Provide the [x, y] coordinate of the cell's center where the given text is located.  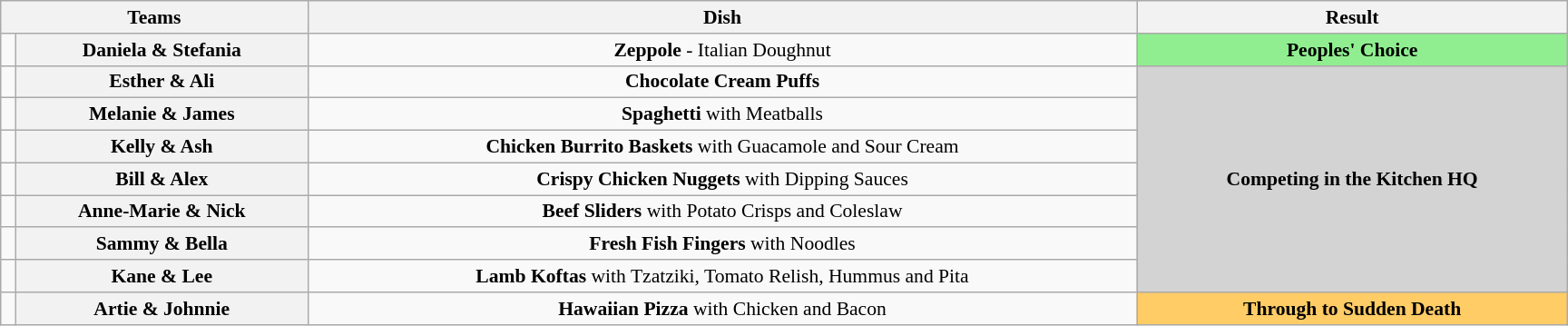
Result [1352, 17]
Peoples' Choice [1352, 50]
Zeppole - Italian Doughnut [722, 50]
Esther & Ali [162, 82]
Kelly & Ash [162, 147]
Bill & Alex [162, 179]
Lamb Koftas with Tzatziki, Tomato Relish, Hummus and Pita [722, 276]
Dish [722, 17]
Kane & Lee [162, 276]
Competing in the Kitchen HQ [1352, 178]
Beef Sliders with Potato Crisps and Coleslaw [722, 212]
Teams [154, 17]
Through to Sudden Death [1352, 309]
Fresh Fish Fingers with Noodles [722, 244]
Chicken Burrito Baskets with Guacamole and Sour Cream [722, 147]
Melanie & James [162, 114]
Hawaiian Pizza with Chicken and Bacon [722, 309]
Daniela & Stefania [162, 50]
Spaghetti with Meatballs [722, 114]
Crispy Chicken Nuggets with Dipping Sauces [722, 179]
Artie & Johnnie [162, 309]
Anne-Marie & Nick [162, 212]
Sammy & Bella [162, 244]
Chocolate Cream Puffs [722, 82]
